Output the [X, Y] coordinate of the center of the cell containing the given text.  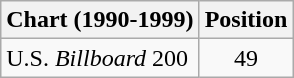
Chart (1990-1999) [100, 20]
U.S. Billboard 200 [100, 58]
49 [246, 58]
Position [246, 20]
